Scan for the cell matching the given text and deliver its (X, Y) coordinate at center. 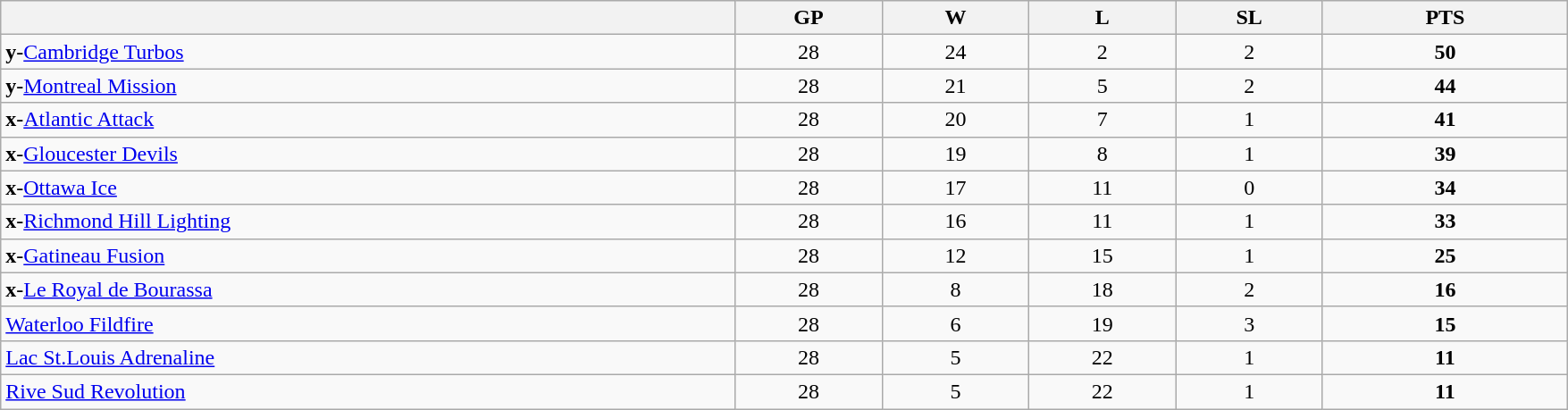
GP (809, 18)
W (955, 18)
20 (955, 120)
x-Gloucester Devils (368, 154)
x-Le Royal de Bourassa (368, 289)
y-Montreal Mission (368, 86)
y-Cambridge Turbos (368, 52)
x-Richmond Hill Lighting (368, 222)
44 (1445, 86)
L (1103, 18)
x-Atlantic Attack (368, 120)
17 (955, 188)
PTS (1445, 18)
x-Ottawa Ice (368, 188)
25 (1445, 255)
3 (1249, 323)
24 (955, 52)
41 (1445, 120)
Rive Sud Revolution (368, 391)
50 (1445, 52)
0 (1249, 188)
21 (955, 86)
33 (1445, 222)
12 (955, 255)
SL (1249, 18)
34 (1445, 188)
x-Gatineau Fusion (368, 255)
18 (1103, 289)
6 (955, 323)
Lac St.Louis Adrenaline (368, 357)
Waterloo Fildfire (368, 323)
39 (1445, 154)
7 (1103, 120)
